Find where the given text appears and provide that cell's center as (x, y) coordinate. 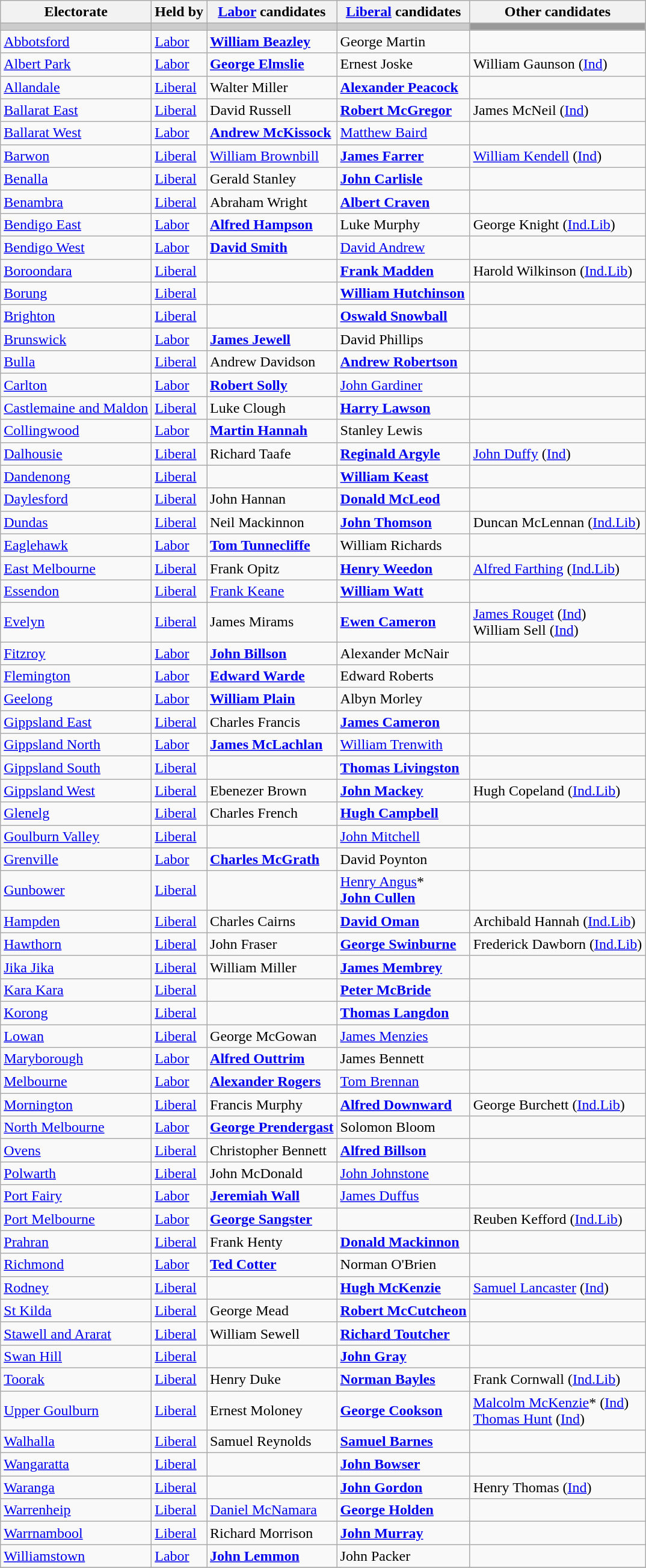
Alfred Hampson (272, 224)
Jeremiah Wall (272, 1196)
John Bowser (403, 1465)
Maryborough (76, 1059)
Henry Duke (272, 1379)
Andrew Davidson (272, 362)
Castlemaine and Maldon (76, 408)
Ernest Moloney (272, 1410)
John Packer (403, 1556)
Stawell and Ararat (76, 1333)
Glenelg (76, 813)
Edward Roberts (403, 676)
Alexander Peacock (403, 87)
Jika Jika (76, 967)
George Prendergast (272, 1128)
Korong (76, 1013)
Grenville (76, 859)
Abbotsford (76, 42)
John Duffy (Ind) (558, 454)
Electorate (76, 12)
Liberal candidates (403, 12)
Hugh Copeland (Ind.Lib) (558, 791)
Stanley Lewis (403, 431)
George Cookson (403, 1410)
William Miller (272, 967)
Richmond (76, 1265)
James Rouget (Ind) William Sell (Ind) (558, 622)
David Poynton (403, 859)
James Membrey (403, 967)
John Lemmon (272, 1556)
Donald Mackinnon (403, 1242)
James Jewell (272, 339)
Christopher Bennett (272, 1150)
Robert Solly (272, 385)
Prahran (76, 1242)
Daniel McNamara (272, 1510)
Charles McGrath (272, 859)
Frank Opitz (272, 568)
George Knight (Ind.Lib) (558, 224)
David Andrew (403, 247)
Neil Mackinnon (272, 522)
Solomon Bloom (403, 1128)
William Richards (403, 545)
John Carlisle (403, 179)
David Oman (403, 921)
James Menzies (403, 1036)
William Hutchinson (403, 294)
Edward Warde (272, 676)
Tom Tunnecliffe (272, 545)
Hawthorn (76, 944)
Walhalla (76, 1442)
Samuel Reynolds (272, 1442)
Oswald Snowball (403, 316)
Barwon (76, 156)
Malcolm McKenzie* (Ind) Thomas Hunt (Ind) (558, 1410)
Andrew McKissock (272, 133)
John McDonald (272, 1173)
James McLachlan (272, 745)
North Melbourne (76, 1128)
Brighton (76, 316)
Geelong (76, 699)
Duncan McLennan (Ind.Lib) (558, 522)
Harold Wilkinson (Ind.Lib) (558, 270)
Borung (76, 294)
George Martin (403, 42)
Brunswick (76, 339)
Warrenheip (76, 1510)
Warrnambool (76, 1533)
Evelyn (76, 622)
East Melbourne (76, 568)
Gippsland North (76, 745)
Labor candidates (272, 12)
Hampden (76, 921)
Ted Cotter (272, 1265)
John Gordon (403, 1487)
Held by (179, 12)
Henry Weedon (403, 568)
Norman Bayles (403, 1379)
Lowan (76, 1036)
John Gray (403, 1356)
Benalla (76, 179)
Toorak (76, 1379)
Francis Murphy (272, 1105)
Mornington (76, 1105)
George Elmslie (272, 64)
Dalhousie (76, 454)
Harry Lawson (403, 408)
John Mitchell (403, 836)
Alexander Rogers (272, 1082)
Port Melbourne (76, 1219)
Polwarth (76, 1173)
Charles Cairns (272, 921)
Ebenezer Brown (272, 791)
Frank Madden (403, 270)
Bendigo East (76, 224)
Henry Thomas (Ind) (558, 1487)
George Swinburne (403, 944)
Charles French (272, 813)
Thomas Livingston (403, 768)
John Gardiner (403, 385)
Frank Keane (272, 591)
Alfred Downward (403, 1105)
James Farrer (403, 156)
Port Fairy (76, 1196)
Flemington (76, 676)
Robert McGregor (403, 110)
William Trenwith (403, 745)
John Johnstone (403, 1173)
William Gaunson (Ind) (558, 64)
Bendigo West (76, 247)
Goulburn Valley (76, 836)
William Kendell (Ind) (558, 156)
William Watt (403, 591)
Richard Toutcher (403, 1333)
Other candidates (558, 12)
Melbourne (76, 1082)
James Mirams (272, 622)
Dundas (76, 522)
John Fraser (272, 944)
Luke Murphy (403, 224)
Swan Hill (76, 1356)
James Duffus (403, 1196)
Alfred Farthing (Ind.Lib) (558, 568)
Walter Miller (272, 87)
Daylesford (76, 499)
William Brownbill (272, 156)
Andrew Robertson (403, 362)
Collingwood (76, 431)
George Mead (272, 1310)
Gunbower (76, 890)
Tom Brennan (403, 1082)
John Thomson (403, 522)
Reginald Argyle (403, 454)
Benambra (76, 202)
Henry Angus* John Cullen (403, 890)
Alfred Outtrim (272, 1059)
James Bennett (403, 1059)
Luke Clough (272, 408)
Matthew Baird (403, 133)
Alfred Billson (403, 1150)
George Sangster (272, 1219)
Wangaratta (76, 1465)
Richard Taafe (272, 454)
Dandenong (76, 477)
David Phillips (403, 339)
Essendon (76, 591)
John Billson (272, 653)
Eaglehawk (76, 545)
Frederick Dawborn (Ind.Lib) (558, 944)
Ernest Joske (403, 64)
Ewen Cameron (403, 622)
Bulla (76, 362)
Allandale (76, 87)
James Cameron (403, 722)
Richard Morrison (272, 1533)
William Keast (403, 477)
Donald McLeod (403, 499)
Robert McCutcheon (403, 1310)
Williamstown (76, 1556)
Upper Goulburn (76, 1410)
William Plain (272, 699)
George McGowan (272, 1036)
Charles Francis (272, 722)
Norman O'Brien (403, 1265)
George Burchett (Ind.Lib) (558, 1105)
Samuel Barnes (403, 1442)
Fitzroy (76, 653)
Abraham Wright (272, 202)
John Mackey (403, 791)
John Murray (403, 1533)
William Sewell (272, 1333)
Kara Kara (76, 990)
Ballarat West (76, 133)
Albyn Morley (403, 699)
Waranga (76, 1487)
Albert Craven (403, 202)
Ballarat East (76, 110)
Samuel Lancaster (Ind) (558, 1288)
Martin Hannah (272, 431)
Gippsland East (76, 722)
St Kilda (76, 1310)
Alexander McNair (403, 653)
Gippsland West (76, 791)
Gippsland South (76, 768)
Archibald Hannah (Ind.Lib) (558, 921)
Hugh Campbell (403, 813)
Frank Cornwall (Ind.Lib) (558, 1379)
Rodney (76, 1288)
Albert Park (76, 64)
Reuben Kefford (Ind.Lib) (558, 1219)
James McNeil (Ind) (558, 110)
John Hannan (272, 499)
Ovens (76, 1150)
Hugh McKenzie (403, 1288)
Thomas Langdon (403, 1013)
David Smith (272, 247)
David Russell (272, 110)
William Beazley (272, 42)
George Holden (403, 1510)
Gerald Stanley (272, 179)
Peter McBride (403, 990)
Boroondara (76, 270)
Carlton (76, 385)
Frank Henty (272, 1242)
